Return the [x, y] coordinate for the center point of the cell that contains the specified text.  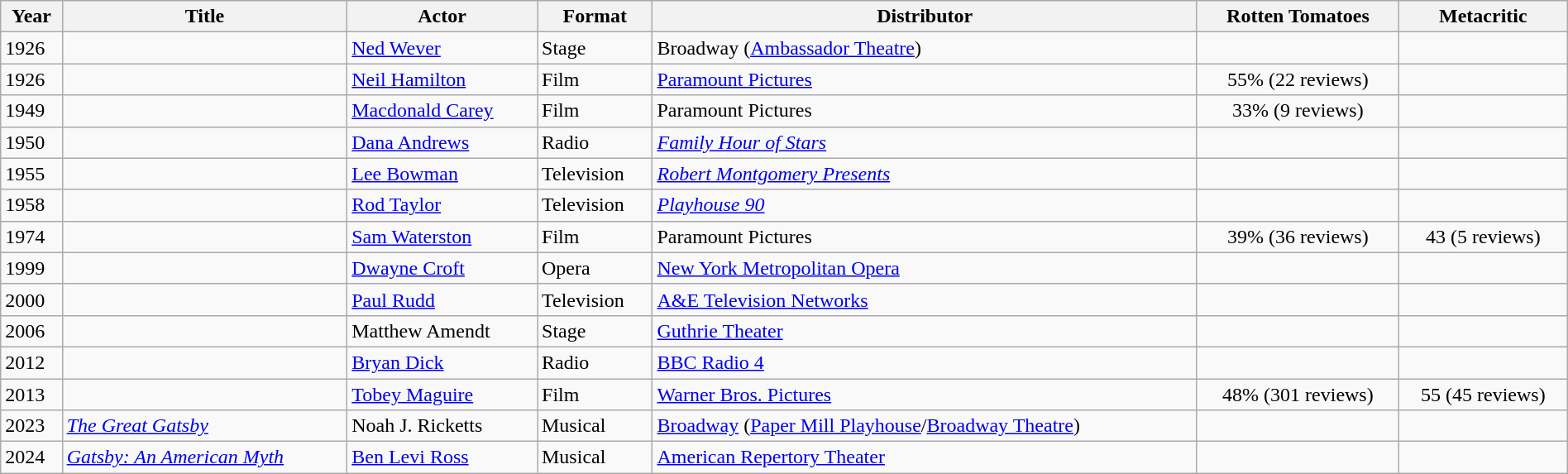
New York Metropolitan Opera [925, 268]
A&E Television Networks [925, 299]
Title [205, 17]
39% (36 reviews) [1298, 237]
2006 [31, 331]
55 (45 reviews) [1483, 395]
33% (9 reviews) [1298, 111]
Ned Wever [442, 48]
Actor [442, 17]
Rod Taylor [442, 205]
2000 [31, 299]
43 (5 reviews) [1483, 237]
Lee Bowman [442, 174]
Robert Montgomery Presents [925, 174]
Bryan Dick [442, 362]
1974 [31, 237]
55% (22 reviews) [1298, 79]
1950 [31, 142]
Dana Andrews [442, 142]
1958 [31, 205]
1955 [31, 174]
The Great Gatsby [205, 426]
Format [595, 17]
Paul Rudd [442, 299]
1949 [31, 111]
Broadway (Paper Mill Playhouse/Broadway Theatre) [925, 426]
Year [31, 17]
2012 [31, 362]
Broadway (Ambassador Theatre) [925, 48]
Sam Waterston [442, 237]
Ben Levi Ross [442, 457]
Neil Hamilton [442, 79]
Family Hour of Stars [925, 142]
Distributor [925, 17]
Guthrie Theater [925, 331]
Macdonald Carey [442, 111]
48% (301 reviews) [1298, 395]
Warner Bros. Pictures [925, 395]
Opera [595, 268]
Rotten Tomatoes [1298, 17]
Playhouse 90 [925, 205]
Metacritic [1483, 17]
Dwayne Croft [442, 268]
2023 [31, 426]
Gatsby: An American Myth [205, 457]
1999 [31, 268]
Tobey Maguire [442, 395]
2013 [31, 395]
Matthew Amendt [442, 331]
2024 [31, 457]
Noah J. Ricketts [442, 426]
American Repertory Theater [925, 457]
BBC Radio 4 [925, 362]
